Capture the cell that displays the provided text and extract its (x, y) central coordinate. 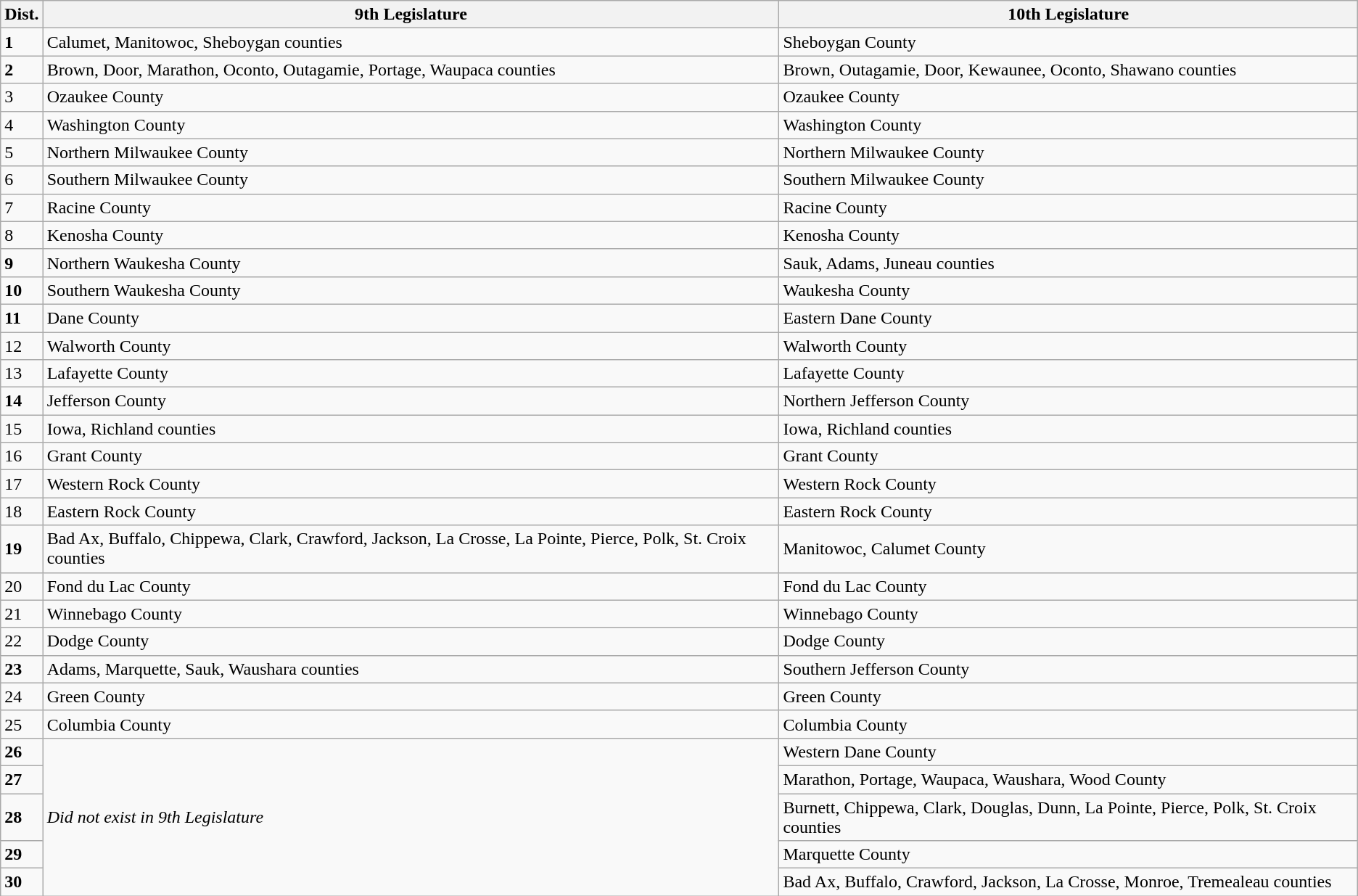
Eastern Dane County (1068, 318)
Marathon, Portage, Waupaca, Waushara, Wood County (1068, 779)
Sauk, Adams, Juneau counties (1068, 263)
9 (22, 263)
Dist. (22, 15)
Northern Jefferson County (1068, 401)
28 (22, 817)
Adams, Marquette, Sauk, Waushara counties (411, 669)
29 (22, 855)
Did not exist in 9th Legislature (411, 817)
10 (22, 290)
6 (22, 180)
23 (22, 669)
Marquette County (1068, 855)
8 (22, 235)
Dane County (411, 318)
Waukesha County (1068, 290)
15 (22, 429)
18 (22, 511)
14 (22, 401)
1 (22, 42)
Southern Jefferson County (1068, 669)
Brown, Outagamie, Door, Kewaunee, Oconto, Shawano counties (1068, 70)
4 (22, 125)
Calumet, Manitowoc, Sheboygan counties (411, 42)
5 (22, 152)
25 (22, 724)
Bad Ax, Buffalo, Crawford, Jackson, La Crosse, Monroe, Tremealeau counties (1068, 882)
7 (22, 207)
19 (22, 548)
11 (22, 318)
10th Legislature (1068, 15)
30 (22, 882)
Burnett, Chippewa, Clark, Douglas, Dunn, La Pointe, Pierce, Polk, St. Croix counties (1068, 817)
24 (22, 696)
13 (22, 374)
Sheboygan County (1068, 42)
17 (22, 484)
Brown, Door, Marathon, Oconto, Outagamie, Portage, Waupaca counties (411, 70)
Western Dane County (1068, 752)
22 (22, 641)
Northern Waukesha County (411, 263)
20 (22, 586)
Manitowoc, Calumet County (1068, 548)
12 (22, 346)
3 (22, 97)
Jefferson County (411, 401)
Bad Ax, Buffalo, Chippewa, Clark, Crawford, Jackson, La Crosse, La Pointe, Pierce, Polk, St. Croix counties (411, 548)
21 (22, 614)
27 (22, 779)
9th Legislature (411, 15)
2 (22, 70)
16 (22, 456)
26 (22, 752)
Southern Waukesha County (411, 290)
